Output the [X, Y] coordinate of the center of the cell containing the given text.  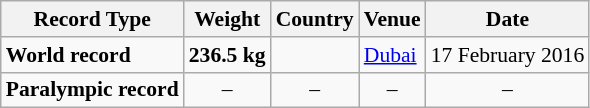
Date [508, 19]
Dubai [392, 55]
236.5 kg [228, 55]
Record Type [92, 19]
Venue [392, 19]
World record [92, 55]
Paralympic record [92, 90]
Weight [228, 19]
17 February 2016 [508, 55]
Country [315, 19]
